Capture the cell that displays the provided text and extract its [X, Y] central coordinate. 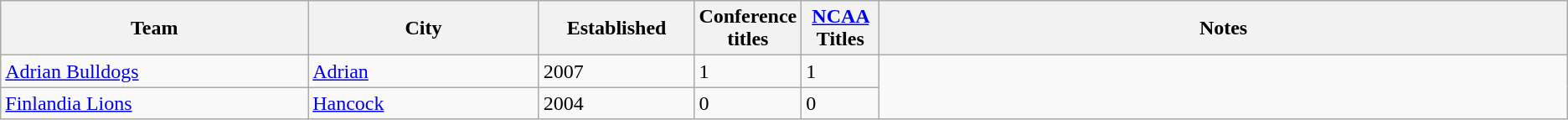
City [424, 29]
Team [154, 29]
Adrian Bulldogs [154, 71]
Established [616, 29]
Notes [1223, 29]
2007 [616, 71]
NCAA Titles [841, 29]
Conference titles [748, 29]
Finlandia Lions [154, 103]
Hancock [424, 103]
2004 [616, 103]
Adrian [424, 71]
